Output the [x, y] coordinate of the center of the cell containing the given text.  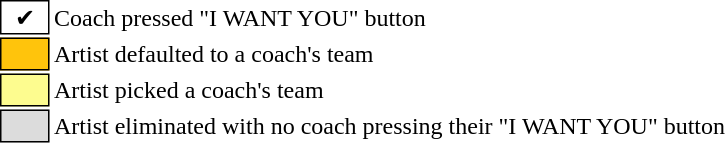
✔ [25, 17]
